Identify which cell holds the provided text, then report its (X, Y) central coordinate. 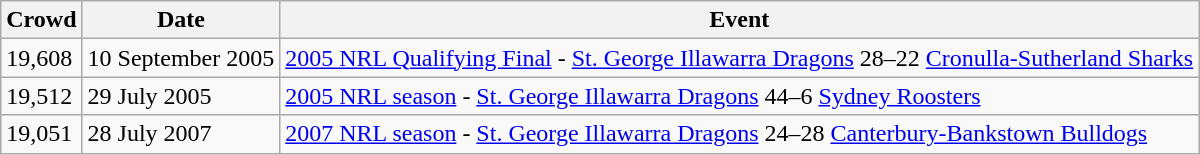
Crowd (42, 20)
28 July 2007 (181, 134)
2007 NRL season - St. George Illawarra Dragons 24–28 Canterbury-Bankstown Bulldogs (740, 134)
19,512 (42, 96)
10 September 2005 (181, 58)
19,051 (42, 134)
2005 NRL season - St. George Illawarra Dragons 44–6 Sydney Roosters (740, 96)
Date (181, 20)
19,608 (42, 58)
Event (740, 20)
29 July 2005 (181, 96)
2005 NRL Qualifying Final - St. George Illawarra Dragons 28–22 Cronulla-Sutherland Sharks (740, 58)
